Output the [X, Y] coordinate of the center of the cell containing the given text.  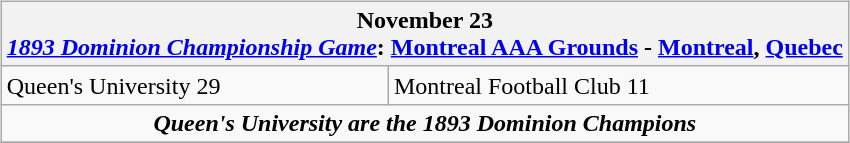
Montreal Football Club 11 [618, 85]
November 231893 Dominion Championship Game: Montreal AAA Grounds - Montreal, Quebec [424, 34]
Queen's University are the 1893 Dominion Champions [424, 123]
Queen's University 29 [194, 85]
